Pinpoint the cell where the given text exists, returning its (x, y) midpoint coordinate. 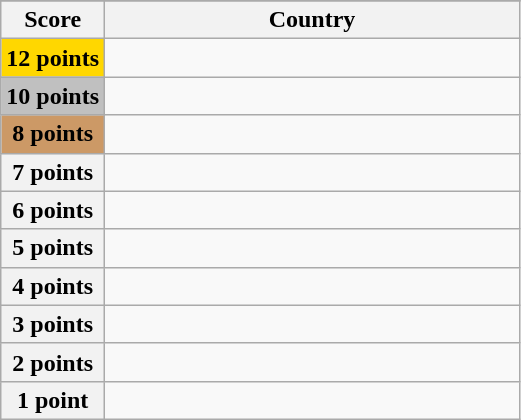
10 points (53, 96)
4 points (53, 286)
5 points (53, 248)
6 points (53, 210)
12 points (53, 58)
Country (312, 20)
3 points (53, 324)
7 points (53, 172)
8 points (53, 134)
Score (53, 20)
1 point (53, 400)
2 points (53, 362)
